Output the [X, Y] coordinate of the center of the cell containing the given text.  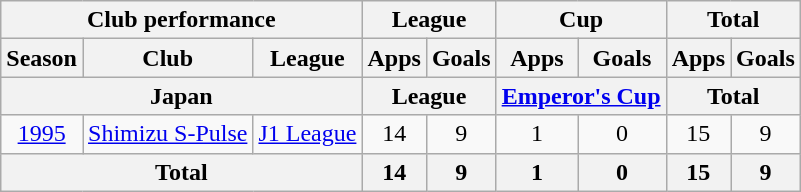
Emperor's Cup [581, 96]
Season [42, 58]
Japan [182, 96]
1995 [42, 134]
Shimizu S-Pulse [167, 134]
Club performance [182, 20]
Club [167, 58]
Cup [581, 20]
J1 League [308, 134]
